Search for the cell housing the specified text and yield its [X, Y] center coordinate. 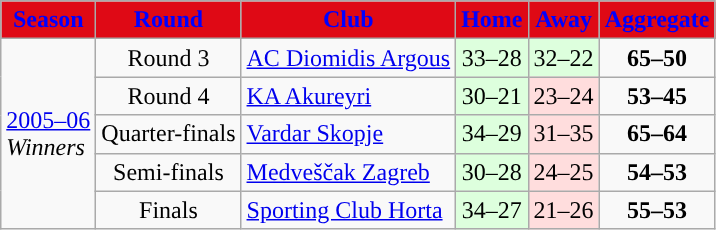
30–21 [492, 96]
Semi-finals [168, 172]
Round 4 [168, 96]
65–50 [657, 58]
23–24 [564, 96]
Club [348, 20]
Round [168, 20]
Quarter-finals [168, 134]
30–28 [492, 172]
AC Diomidis Argous [348, 58]
Sporting Club Horta [348, 210]
KA Akureyri [348, 96]
Aggregate [657, 20]
32–22 [564, 58]
55–53 [657, 210]
34–29 [492, 134]
Medveščak Zagreb [348, 172]
31–35 [564, 134]
Vardar Skopje [348, 134]
53–45 [657, 96]
34–27 [492, 210]
Finals [168, 210]
Away [564, 20]
Round 3 [168, 58]
Season [48, 20]
65–64 [657, 134]
Home [492, 20]
21–26 [564, 210]
2005–06 Winners [48, 134]
33–28 [492, 58]
54–53 [657, 172]
24–25 [564, 172]
